Search for the cell housing the specified text and yield its (x, y) center coordinate. 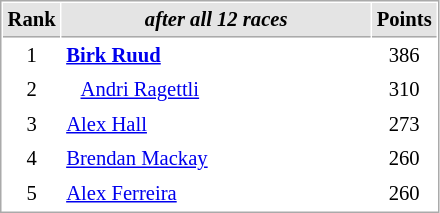
4 (32, 158)
Alex Ferreira (216, 194)
1 (32, 56)
Birk Ruud (216, 56)
3 (32, 124)
2 (32, 90)
after all 12 races (216, 20)
Andri Ragettli (216, 90)
Rank (32, 20)
310 (404, 90)
5 (32, 194)
273 (404, 124)
Points (404, 20)
386 (404, 56)
Alex Hall (216, 124)
Brendan Mackay (216, 158)
